Capture the cell that displays the provided text and extract its (x, y) central coordinate. 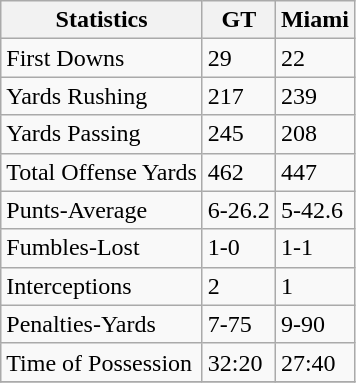
5-42.6 (314, 210)
27:40 (314, 362)
245 (238, 134)
Interceptions (102, 286)
Miami (314, 20)
239 (314, 96)
Yards Passing (102, 134)
32:20 (238, 362)
462 (238, 172)
6-26.2 (238, 210)
GT (238, 20)
1 (314, 286)
Fumbles-Lost (102, 248)
Total Offense Yards (102, 172)
Statistics (102, 20)
1-1 (314, 248)
208 (314, 134)
Yards Rushing (102, 96)
22 (314, 58)
1-0 (238, 248)
9-90 (314, 324)
2 (238, 286)
217 (238, 96)
29 (238, 58)
7-75 (238, 324)
Time of Possession (102, 362)
447 (314, 172)
First Downs (102, 58)
Penalties-Yards (102, 324)
Punts-Average (102, 210)
